Scan for the cell matching the given text and deliver its [x, y] coordinate at center. 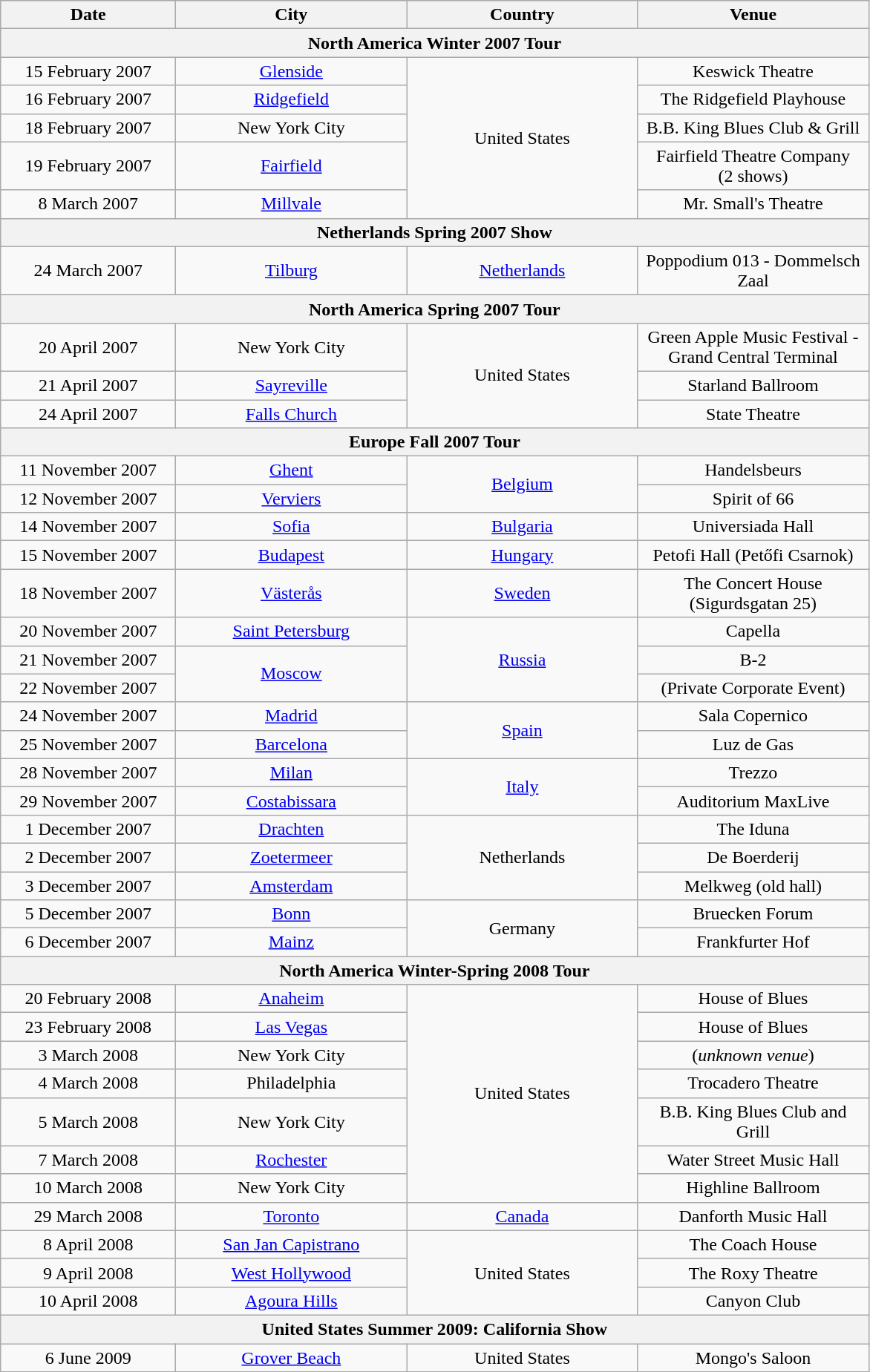
Amsterdam [291, 885]
Belgium [523, 485]
20 November 2007 [88, 631]
Sayreville [291, 385]
24 March 2007 [88, 270]
(unknown venue) [753, 1055]
19 February 2007 [88, 166]
Petofi Hall (Petőfi Csarnok) [753, 555]
Water Street Music Hall [753, 1160]
Tilburg [291, 270]
29 November 2007 [88, 801]
29 March 2008 [88, 1216]
21 November 2007 [88, 660]
Capella [753, 631]
24 April 2007 [88, 413]
Bruecken Forum [753, 914]
Keswick Theatre [753, 71]
Luz de Gas [753, 744]
Universiada Hall [753, 527]
De Boerderij [753, 857]
Venue [753, 15]
Germany [523, 928]
Spirit of 66 [753, 499]
Sala Copernico [753, 716]
11 November 2007 [88, 470]
7 March 2008 [88, 1160]
Las Vegas [291, 1027]
Green Apple Music Festival - Grand Central Terminal [753, 347]
5 March 2008 [88, 1122]
12 November 2007 [88, 499]
The Concert House (Sigurdsgatan 25) [753, 594]
14 November 2007 [88, 527]
3 March 2008 [88, 1055]
Madrid [291, 716]
1 December 2007 [88, 829]
Spain [523, 730]
Millvale [291, 204]
Agoura Hills [291, 1301]
Mongo's Saloon [753, 1357]
Russia [523, 660]
Auditorium MaxLive [753, 801]
6 June 2009 [88, 1357]
10 April 2008 [88, 1301]
Canada [523, 1216]
23 February 2008 [88, 1027]
18 February 2007 [88, 128]
Fairfield [291, 166]
Mainz [291, 942]
Verviers [291, 499]
21 April 2007 [88, 385]
18 November 2007 [88, 594]
North America Winter-Spring 2008 Tour [435, 971]
State Theatre [753, 413]
8 April 2008 [88, 1244]
Ridgefield [291, 99]
22 November 2007 [88, 688]
North America Winter 2007 Tour [435, 43]
United States Summer 2009: California Show [435, 1329]
Budapest [291, 555]
The Roxy Theatre [753, 1273]
Highline Ballroom [753, 1188]
6 December 2007 [88, 942]
3 December 2007 [88, 885]
Saint Petersburg [291, 631]
24 November 2007 [88, 716]
Västerås [291, 594]
Philadelphia [291, 1083]
Milan [291, 772]
15 February 2007 [88, 71]
Toronto [291, 1216]
Canyon Club [753, 1301]
(Private Corporate Event) [753, 688]
B-2 [753, 660]
Barcelona [291, 744]
Trocadero Theatre [753, 1083]
Falls Church [291, 413]
Danforth Music Hall [753, 1216]
Moscow [291, 674]
Bulgaria [523, 527]
Fairfield Theatre Company (2 shows) [753, 166]
Zoetermeer [291, 857]
Europe Fall 2007 Tour [435, 442]
20 February 2008 [88, 999]
The Ridgefield Playhouse [753, 99]
Date [88, 15]
Frankfurter Hof [753, 942]
5 December 2007 [88, 914]
Hungary [523, 555]
Trezzo [753, 772]
The Iduna [753, 829]
Drachten [291, 829]
10 March 2008 [88, 1188]
B.B. King Blues Club & Grill [753, 128]
Glenside [291, 71]
Starland Ballroom [753, 385]
Handelsbeurs [753, 470]
West Hollywood [291, 1273]
Poppodium 013 - Dommelsch Zaal [753, 270]
Ghent [291, 470]
Mr. Small's Theatre [753, 204]
Costabissara [291, 801]
15 November 2007 [88, 555]
Anaheim [291, 999]
Bonn [291, 914]
Melkweg (old hall) [753, 885]
Italy [523, 787]
16 February 2007 [88, 99]
North America Spring 2007 Tour [435, 309]
San Jan Capistrano [291, 1244]
28 November 2007 [88, 772]
Netherlands Spring 2007 Show [435, 232]
City [291, 15]
Grover Beach [291, 1357]
Rochester [291, 1160]
4 March 2008 [88, 1083]
Country [523, 15]
2 December 2007 [88, 857]
Sweden [523, 594]
25 November 2007 [88, 744]
Sofia [291, 527]
8 March 2007 [88, 204]
9 April 2008 [88, 1273]
B.B. King Blues Club and Grill [753, 1122]
The Coach House [753, 1244]
20 April 2007 [88, 347]
